Locate the cell with the specified text and output its [X, Y] center coordinate. 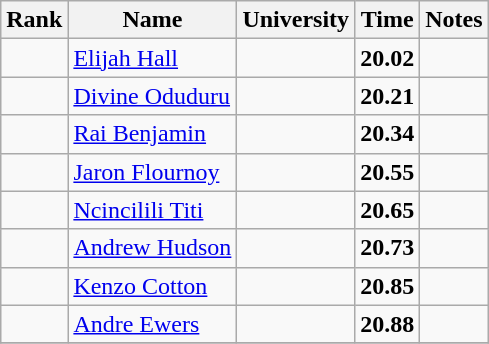
20.65 [388, 210]
Rank [34, 20]
Kenzo Cotton [152, 286]
20.88 [388, 324]
University [296, 20]
20.55 [388, 172]
Elijah Hall [152, 58]
Notes [454, 20]
Andre Ewers [152, 324]
Name [152, 20]
20.02 [388, 58]
20.73 [388, 248]
Time [388, 20]
20.34 [388, 134]
20.85 [388, 286]
Rai Benjamin [152, 134]
Ncincilili Titi [152, 210]
20.21 [388, 96]
Jaron Flournoy [152, 172]
Andrew Hudson [152, 248]
Divine Oduduru [152, 96]
